Find where the given text appears and provide that cell's center as (x, y) coordinate. 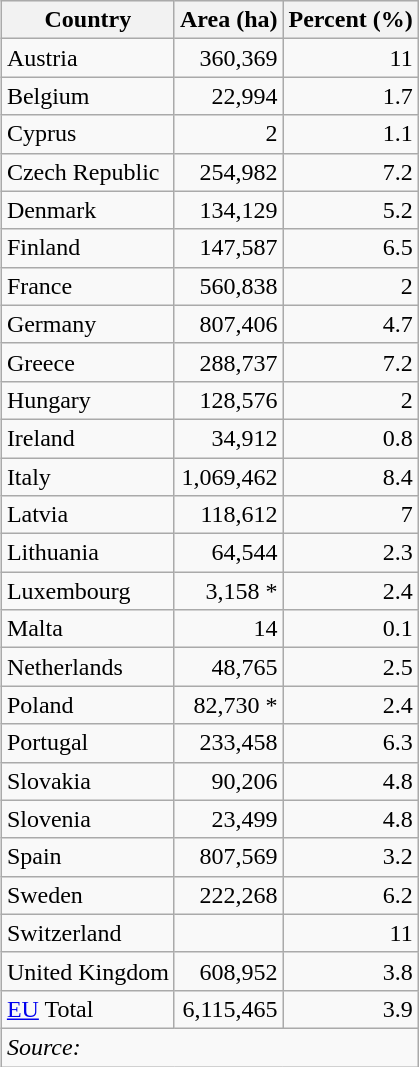
2.5 (350, 667)
8.4 (350, 477)
807,569 (228, 857)
118,612 (228, 515)
48,765 (228, 667)
3,158 * (228, 591)
82,730 * (228, 705)
288,737 (228, 362)
64,544 (228, 553)
14 (228, 629)
6,115,465 (228, 1009)
Source: (210, 1047)
222,268 (228, 895)
1.1 (350, 134)
EU Total (88, 1009)
22,994 (228, 96)
128,576 (228, 400)
807,406 (228, 324)
Malta (88, 629)
Germany (88, 324)
147,587 (228, 248)
Netherlands (88, 667)
Belgium (88, 96)
6.3 (350, 743)
2.3 (350, 553)
Luxembourg (88, 591)
Slovakia (88, 781)
France (88, 286)
Italy (88, 477)
254,982 (228, 172)
134,129 (228, 210)
360,369 (228, 58)
1,069,462 (228, 477)
Switzerland (88, 933)
Finland (88, 248)
Ireland (88, 438)
Denmark (88, 210)
6.2 (350, 895)
Slovenia (88, 819)
Hungary (88, 400)
Austria (88, 58)
Poland (88, 705)
Lithuania (88, 553)
United Kingdom (88, 971)
608,952 (228, 971)
233,458 (228, 743)
Portugal (88, 743)
Percent (%) (350, 20)
Sweden (88, 895)
34,912 (228, 438)
0.8 (350, 438)
1.7 (350, 96)
Cyprus (88, 134)
Area (ha) (228, 20)
560,838 (228, 286)
5.2 (350, 210)
3.8 (350, 971)
3.2 (350, 857)
Spain (88, 857)
Latvia (88, 515)
Country (88, 20)
Czech Republic (88, 172)
7 (350, 515)
0.1 (350, 629)
Greece (88, 362)
6.5 (350, 248)
4.7 (350, 324)
23,499 (228, 819)
3.9 (350, 1009)
90,206 (228, 781)
